Output the [X, Y] coordinate of the center of the cell containing the given text.  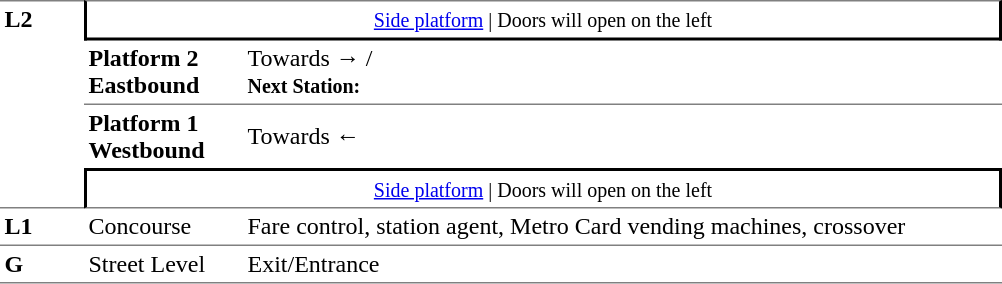
G [42, 264]
Platform 2Eastbound [164, 72]
Towards ← [622, 136]
Exit/Entrance [622, 264]
L1 [42, 226]
Platform 1Westbound [164, 136]
Street Level [164, 264]
Concourse [164, 226]
L2 [42, 104]
Towards → / Next Station: [622, 72]
Fare control, station agent, Metro Card vending machines, crossover [622, 226]
